Provide the [x, y] coordinate of the cell's center where the given text is located.  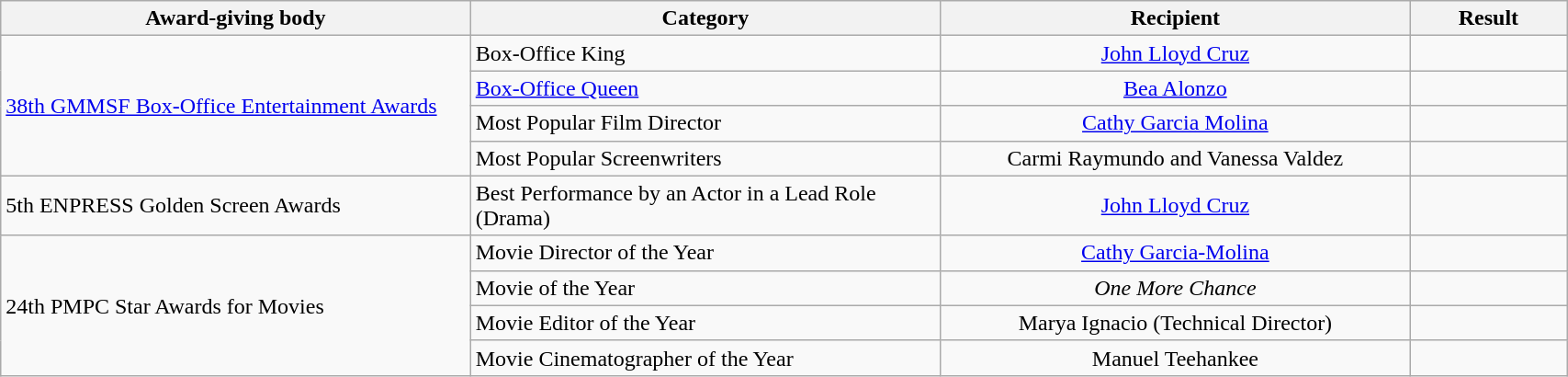
Most Popular Film Director [705, 123]
Marya Ignacio (Technical Director) [1176, 323]
Most Popular Screenwriters [705, 158]
Bea Alonzo [1176, 88]
Best Performance by an Actor in a Lead Role (Drama) [705, 206]
Box-Office Queen [705, 88]
Recipient [1176, 18]
Result [1488, 18]
Movie Editor of the Year [705, 323]
Award-giving body [235, 18]
Box-Office King [705, 53]
5th ENPRESS Golden Screen Awards [235, 206]
Movie Cinematographer of the Year [705, 358]
Cathy Garcia-Molina [1176, 253]
One More Chance [1176, 288]
24th PMPC Star Awards for Movies [235, 305]
Movie of the Year [705, 288]
Movie Director of the Year [705, 253]
38th GMMSF Box-Office Entertainment Awards [235, 106]
Manuel Teehankee [1176, 358]
Cathy Garcia Molina [1176, 123]
Carmi Raymundo and Vanessa Valdez [1176, 158]
Category [705, 18]
